Search for the cell housing the specified text and yield its (x, y) center coordinate. 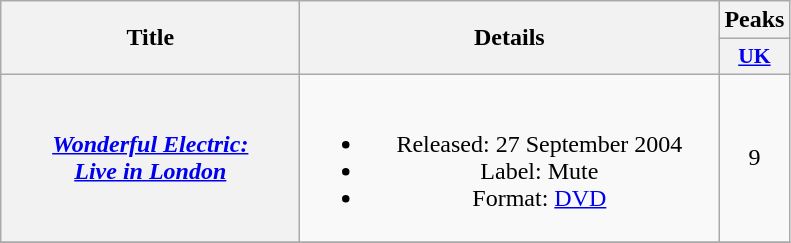
Details (510, 38)
Title (150, 38)
Peaks (754, 20)
Released: 27 September 2004Label: MuteFormat: DVD (510, 158)
Wonderful Electric:Live in London (150, 158)
9 (754, 158)
UK (754, 57)
